Determine the (x, y) coordinate at the center of the cell enclosing the given text.  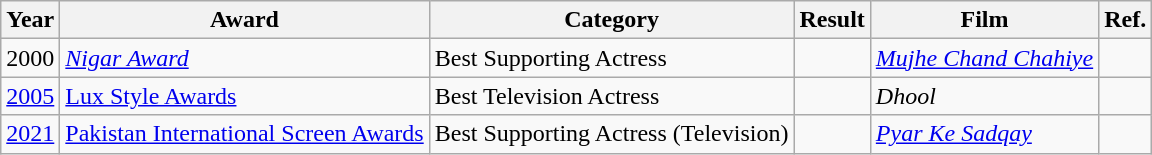
Category (612, 20)
Ref. (1126, 20)
Best Television Actress (612, 96)
Result (832, 20)
2005 (30, 96)
Award (244, 20)
Nigar Award (244, 58)
2000 (30, 58)
Year (30, 20)
Mujhe Chand Chahiye (984, 58)
Film (984, 20)
Best Supporting Actress (612, 58)
2021 (30, 134)
Dhool (984, 96)
Pakistan International Screen Awards (244, 134)
Lux Style Awards (244, 96)
Best Supporting Actress (Television) (612, 134)
Pyar Ke Sadqay (984, 134)
